Detect which cell encompasses the target text, then output its (x, y) center coordinate. 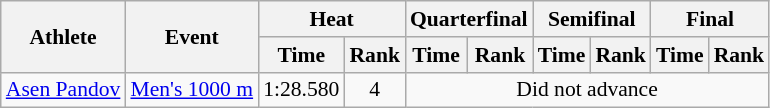
Final (710, 19)
Asen Pandov (64, 90)
Heat (332, 19)
Event (192, 36)
Quarterfinal (469, 19)
1:28.580 (301, 90)
Did not advance (587, 90)
Semifinal (592, 19)
Athlete (64, 36)
Men's 1000 m (192, 90)
4 (374, 90)
